Detect which cell encompasses the target text, then output its [X, Y] center coordinate. 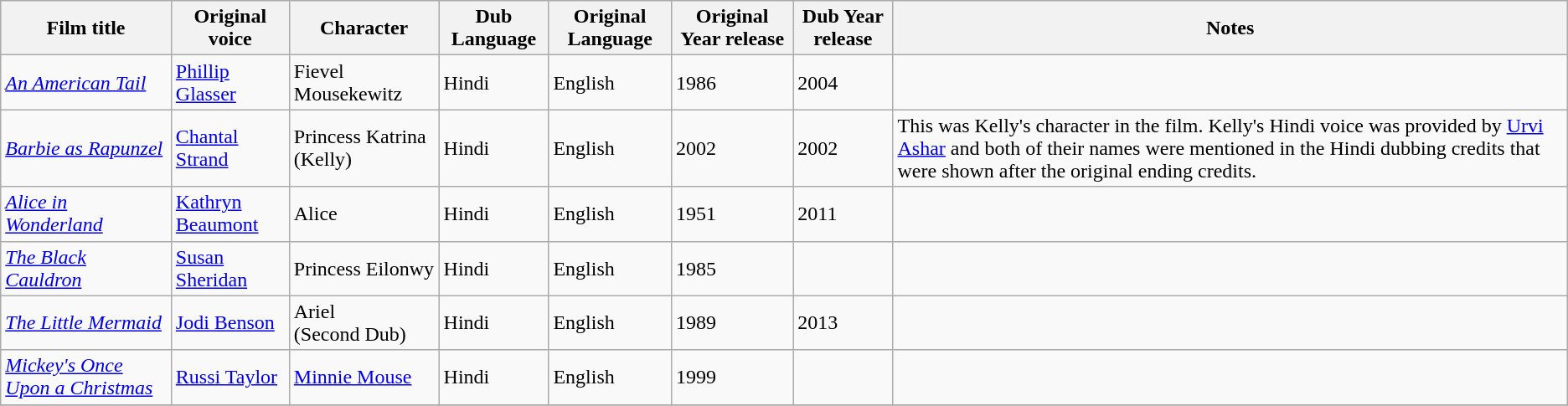
Dub Year release [843, 28]
Film title [86, 28]
2011 [843, 214]
Minnie Mouse [364, 377]
Original voice [230, 28]
Susan Sheridan [230, 268]
Dub Language [494, 28]
An American Tail [86, 82]
Kathryn Beaumont [230, 214]
Princess Katrina (Kelly) [364, 148]
Notes [1230, 28]
1985 [732, 268]
The Little Mermaid [86, 323]
Jodi Benson [230, 323]
1989 [732, 323]
Character [364, 28]
2004 [843, 82]
Chantal Strand [230, 148]
Original Language [610, 28]
1999 [732, 377]
Mickey's Once Upon a Christmas [86, 377]
The Black Cauldron [86, 268]
Alice in Wonderland [86, 214]
Phillip Glasser [230, 82]
Princess Eilonwy [364, 268]
Original Year release [732, 28]
Ariel(Second Dub) [364, 323]
1951 [732, 214]
1986 [732, 82]
Russi Taylor [230, 377]
Alice [364, 214]
2013 [843, 323]
Fievel Mousekewitz [364, 82]
Barbie as Rapunzel [86, 148]
